Determine the (x, y) coordinate at the center of the cell enclosing the given text.  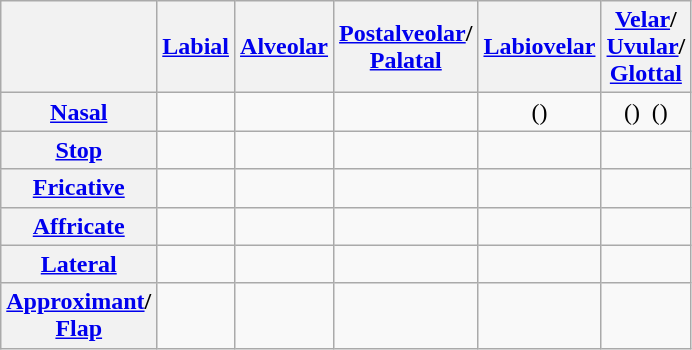
Labial (196, 47)
Affricate (79, 226)
Approximant/Flap (79, 316)
Labiovelar (540, 47)
Velar/Uvular/Glottal (646, 47)
Fricative (79, 188)
Lateral (79, 264)
Postalveolar/Palatal (406, 47)
Alveolar (284, 47)
Nasal (79, 112)
() () (646, 112)
Stop (79, 150)
() (540, 112)
